Provide the (x, y) coordinate of the cell's center where the given text is located.  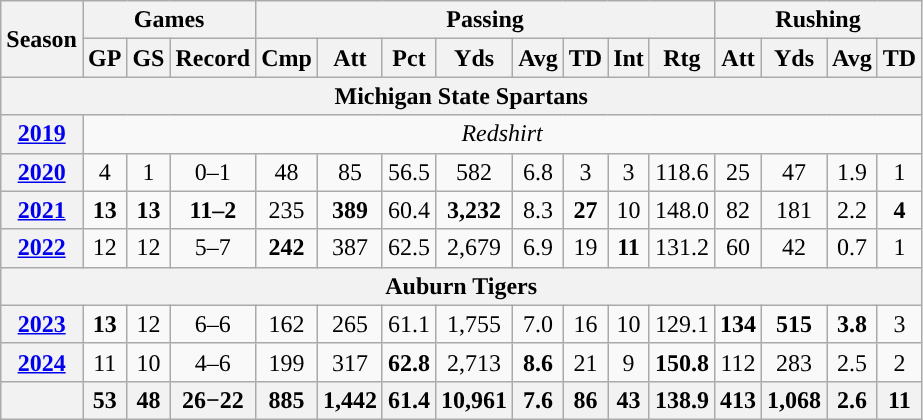
0.7 (852, 248)
86 (585, 400)
317 (350, 362)
Rtg (682, 58)
1,442 (350, 400)
8.6 (538, 362)
2019 (42, 134)
2 (899, 362)
7.6 (538, 400)
85 (350, 172)
6.9 (538, 248)
53 (104, 400)
1,068 (794, 400)
43 (629, 400)
3,232 (474, 210)
61.1 (408, 324)
19 (585, 248)
150.8 (682, 362)
Auburn Tigers (462, 286)
1.9 (852, 172)
131.2 (682, 248)
2,713 (474, 362)
62.8 (408, 362)
Pct (408, 58)
2020 (42, 172)
2,679 (474, 248)
10,961 (474, 400)
27 (585, 210)
4–6 (213, 362)
21 (585, 362)
199 (287, 362)
16 (585, 324)
5–7 (213, 248)
134 (738, 324)
25 (738, 172)
GS (148, 58)
2022 (42, 248)
162 (287, 324)
3.8 (852, 324)
Redshirt (502, 134)
118.6 (682, 172)
138.9 (682, 400)
7.0 (538, 324)
2021 (42, 210)
26−22 (213, 400)
265 (350, 324)
413 (738, 400)
2.2 (852, 210)
885 (287, 400)
112 (738, 362)
242 (287, 248)
235 (287, 210)
Int (629, 58)
148.0 (682, 210)
387 (350, 248)
Games (168, 20)
11–2 (213, 210)
181 (794, 210)
62.5 (408, 248)
82 (738, 210)
6.8 (538, 172)
GP (104, 58)
42 (794, 248)
47 (794, 172)
0–1 (213, 172)
2023 (42, 324)
60 (738, 248)
6–6 (213, 324)
Season (42, 39)
515 (794, 324)
60.4 (408, 210)
2.6 (852, 400)
8.3 (538, 210)
Record (213, 58)
9 (629, 362)
582 (474, 172)
129.1 (682, 324)
2.5 (852, 362)
Michigan State Spartans (462, 96)
61.4 (408, 400)
Passing (486, 20)
Rushing (818, 20)
Cmp (287, 58)
2024 (42, 362)
1,755 (474, 324)
389 (350, 210)
283 (794, 362)
56.5 (408, 172)
